Provide the [X, Y] coordinate of the cell's center where the given text is located.  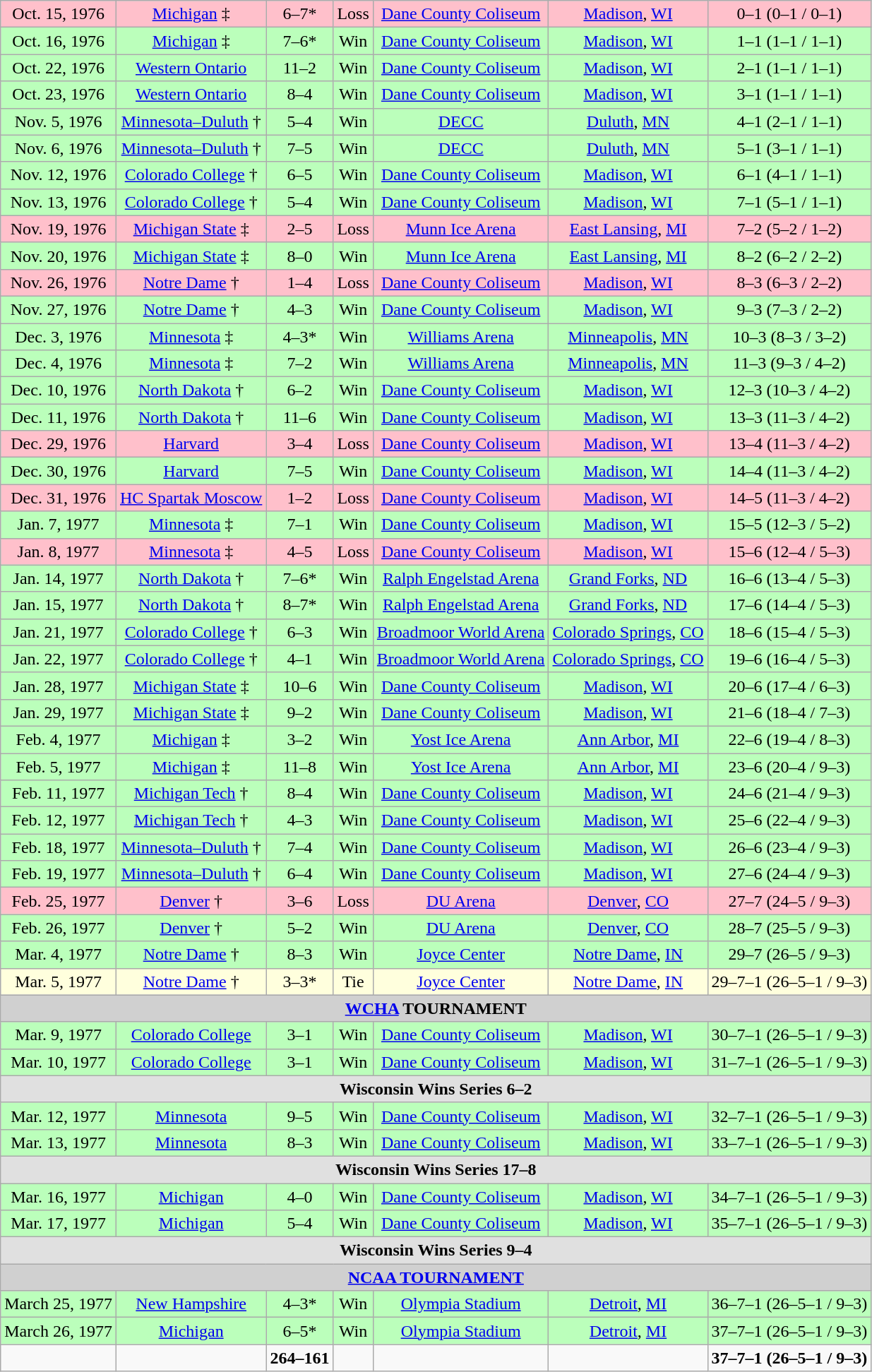
24–6 (21–4 / 9–3) [789, 794]
14–5 (11–3 / 4–2) [789, 498]
22–6 (19–4 / 8–3) [789, 739]
6–1 (4–1 / 1–1) [789, 175]
Dec. 29, 1976 [59, 444]
Nov. 5, 1976 [59, 121]
3–4 [299, 444]
Feb. 12, 1977 [59, 821]
6–2 [299, 390]
34–7–1 (26–5–1 / 9–3) [789, 1197]
9–3 (7–3 / 2–2) [789, 309]
Mar. 17, 1977 [59, 1224]
Nov. 26, 1976 [59, 282]
27–6 (24–4 / 9–3) [789, 874]
10–6 [299, 686]
Dec. 3, 1976 [59, 337]
Mar. 9, 1977 [59, 1035]
18–6 (15–4 / 5–3) [789, 632]
Mar. 4, 1977 [59, 955]
Oct. 15, 1976 [59, 14]
Mar. 16, 1977 [59, 1197]
3–2 [299, 739]
7–1 (5–1 / 1–1) [789, 202]
6–5 [299, 175]
13–3 (11–3 / 4–2) [789, 417]
Oct. 16, 1976 [59, 41]
Wisconsin Wins Series 6–2 [436, 1089]
19–6 (16–4 / 5–3) [789, 659]
Jan. 15, 1977 [59, 605]
March 26, 1977 [59, 1331]
7–2 (5–2 / 1–2) [789, 229]
11–8 [299, 766]
4–0 [299, 1197]
264–161 [299, 1358]
Feb. 11, 1977 [59, 794]
Feb. 19, 1977 [59, 874]
Mar. 12, 1977 [59, 1116]
35–7–1 (26–5–1 / 9–3) [789, 1224]
30–7–1 (26–5–1 / 9–3) [789, 1035]
4–1 (2–1 / 1–1) [789, 121]
3–1 (1–1 / 1–1) [789, 95]
32–7–1 (26–5–1 / 9–3) [789, 1116]
6–4 [299, 874]
Nov. 12, 1976 [59, 175]
Jan. 21, 1977 [59, 632]
Jan. 22, 1977 [59, 659]
Jan. 8, 1977 [59, 551]
Jan. 29, 1977 [59, 712]
March 25, 1977 [59, 1304]
Nov. 6, 1976 [59, 148]
Feb. 18, 1977 [59, 847]
Dec. 30, 1976 [59, 471]
11–6 [299, 417]
3–6 [299, 901]
8–7* [299, 605]
15–6 (12–4 / 5–3) [789, 551]
31–7–1 (26–5–1 / 9–3) [789, 1062]
Feb. 26, 1977 [59, 928]
13–4 (11–3 / 4–2) [789, 444]
Nov. 27, 1976 [59, 309]
23–6 (20–4 / 9–3) [789, 766]
Mar. 5, 1977 [59, 982]
16–6 (13–4 / 5–3) [789, 578]
Jan. 7, 1977 [59, 525]
Dec. 11, 1976 [59, 417]
29–7–1 (26–5–1 / 9–3) [789, 982]
20–6 (17–4 / 6–3) [789, 686]
7–2 [299, 364]
28–7 (25–5 / 9–3) [789, 928]
6–3 [299, 632]
12–3 (10–3 / 4–2) [789, 390]
Feb. 25, 1977 [59, 901]
Mar. 13, 1977 [59, 1143]
8–0 [299, 256]
7–1 [299, 525]
Dec. 10, 1976 [59, 390]
10–3 (8–3 / 3–2) [789, 337]
33–7–1 (26–5–1 / 9–3) [789, 1143]
1–4 [299, 282]
Nov. 19, 1976 [59, 229]
Feb. 4, 1977 [59, 739]
Jan. 28, 1977 [59, 686]
5–2 [299, 928]
4–5 [299, 551]
Oct. 22, 1976 [59, 68]
4–1 [299, 659]
Feb. 5, 1977 [59, 766]
5–1 (3–1 / 1–1) [789, 148]
0–1 (0–1 / 0–1) [789, 14]
15–5 (12–3 / 5–2) [789, 525]
8–3 (6–3 / 2–2) [789, 282]
21–6 (18–4 / 7–3) [789, 712]
7–4 [299, 847]
3–3* [299, 982]
NCAA TOURNAMENT [436, 1277]
Oct. 23, 1976 [59, 95]
17–6 (14–4 / 5–3) [789, 605]
New Hampshire [191, 1304]
11–3 (9–3 / 4–2) [789, 364]
2–5 [299, 229]
1–2 [299, 498]
Nov. 13, 1976 [59, 202]
Tie [353, 982]
36–7–1 (26–5–1 / 9–3) [789, 1304]
WCHA TOURNAMENT [436, 1008]
25–6 (22–4 / 9–3) [789, 821]
6–5* [299, 1331]
11–2 [299, 68]
8–2 (6–2 / 2–2) [789, 256]
Jan. 14, 1977 [59, 578]
Nov. 20, 1976 [59, 256]
6–7* [299, 14]
9–2 [299, 712]
Wisconsin Wins Series 9–4 [436, 1251]
Wisconsin Wins Series 17–8 [436, 1169]
Mar. 10, 1977 [59, 1062]
14–4 (11–3 / 4–2) [789, 471]
Dec. 31, 1976 [59, 498]
27–7 (24–5 / 9–3) [789, 901]
HC Spartak Moscow [191, 498]
1–1 (1–1 / 1–1) [789, 41]
Dec. 4, 1976 [59, 364]
9–5 [299, 1116]
29–7 (26–5 / 9–3) [789, 955]
2–1 (1–1 / 1–1) [789, 68]
26–6 (23–4 / 9–3) [789, 847]
